Scan for the cell matching the given text and deliver its (x, y) coordinate at center. 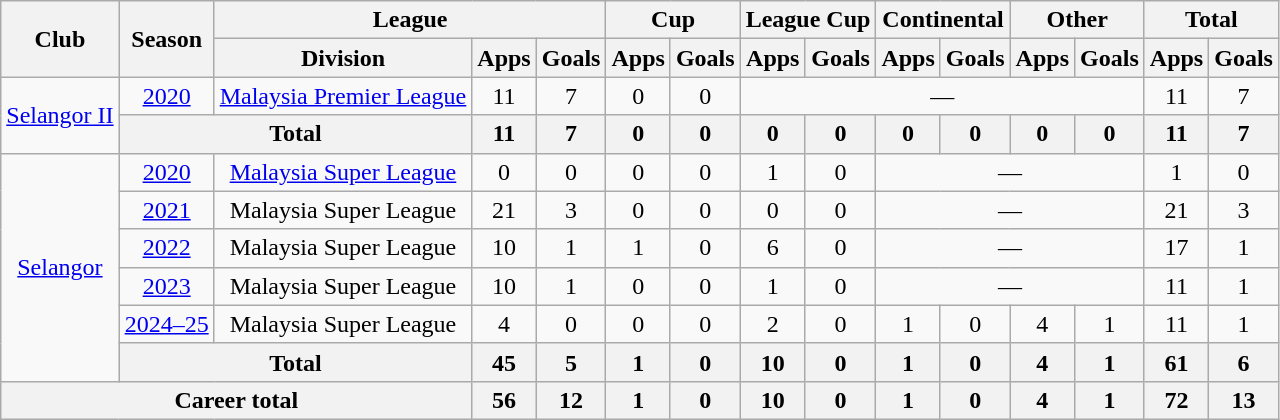
League Cup (808, 20)
17 (1176, 248)
2022 (166, 248)
56 (504, 400)
Club (60, 39)
League (410, 20)
13 (1244, 400)
2024–25 (166, 324)
Season (166, 39)
Division (343, 58)
Career total (236, 400)
72 (1176, 400)
2023 (166, 286)
Continental (943, 20)
Other (1077, 20)
12 (571, 400)
Cup (673, 20)
5 (571, 362)
Selangor (60, 267)
61 (1176, 362)
45 (504, 362)
2 (772, 324)
2021 (166, 210)
Malaysia Premier League (343, 96)
Selangor II (60, 115)
